Provide the (X, Y) coordinate of the cell's center where the given text is located.  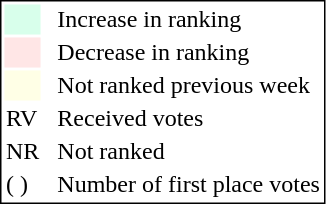
Not ranked (189, 151)
Not ranked previous week (189, 85)
Number of first place votes (189, 185)
Decrease in ranking (189, 53)
NR (22, 151)
Received votes (189, 119)
RV (22, 119)
Increase in ranking (189, 19)
( ) (22, 185)
